Identify which cell holds the provided text, then report its [X, Y] central coordinate. 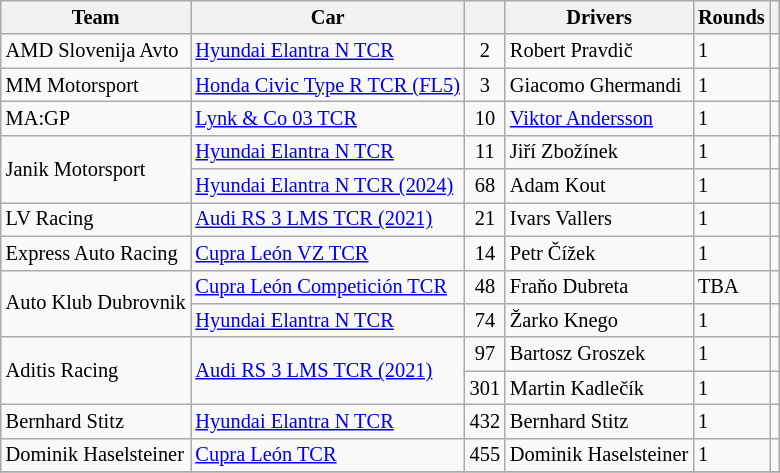
Auto Klub Dubrovnik [96, 304]
AMD Slovenija Avto [96, 51]
432 [485, 421]
3 [485, 85]
Robert Pravdič [599, 51]
Aditis Racing [96, 370]
Honda Civic Type R TCR (FL5) [328, 85]
Cupra León VZ TCR [328, 253]
Cupra León TCR [328, 455]
11 [485, 152]
LV Racing [96, 219]
74 [485, 320]
Hyundai Elantra N TCR (2024) [328, 186]
68 [485, 186]
14 [485, 253]
MM Motorsport [96, 85]
10 [485, 118]
Jiří Zbožínek [599, 152]
Adam Kout [599, 186]
TBA [732, 287]
Express Auto Racing [96, 253]
97 [485, 354]
Cupra León Competición TCR [328, 287]
Team [96, 17]
Giacomo Ghermandi [599, 85]
Drivers [599, 17]
Janik Motorsport [96, 168]
Ivars Vallers [599, 219]
Viktor Andersson [599, 118]
21 [485, 219]
Rounds [732, 17]
Žarko Knego [599, 320]
Lynk & Co 03 TCR [328, 118]
455 [485, 455]
MA:GP [96, 118]
48 [485, 287]
Bartosz Groszek [599, 354]
Petr Čížek [599, 253]
Fraňo Dubreta [599, 287]
2 [485, 51]
301 [485, 388]
Martin Kadlečík [599, 388]
Car [328, 17]
